Extract the (X, Y) coordinate from the center of the cell holding the provided text.  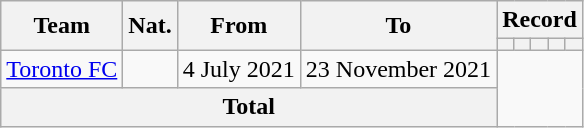
4 July 2021 (238, 69)
Total (249, 107)
To (398, 26)
Team (62, 26)
Nat. (150, 26)
From (238, 26)
Record (540, 20)
23 November 2021 (398, 69)
Toronto FC (62, 69)
